Determine the [X, Y] coordinate at the center of the cell enclosing the given text.  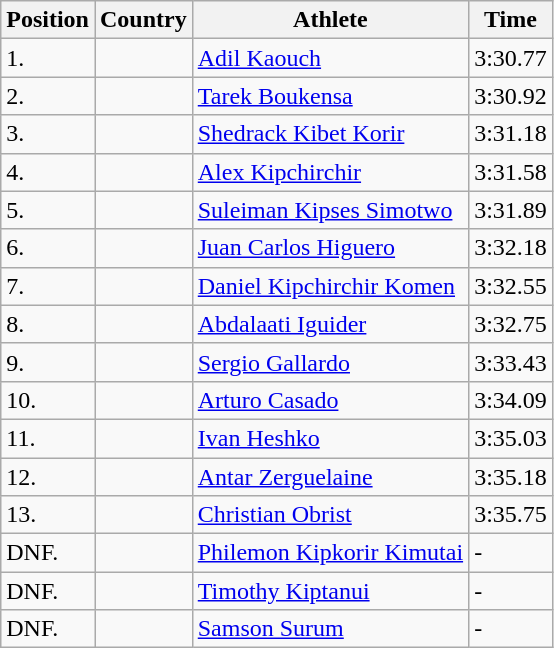
Position [48, 20]
4. [48, 172]
13. [48, 515]
3. [48, 134]
9. [48, 362]
10. [48, 400]
3:34.09 [511, 400]
3:35.18 [511, 477]
Samson Surum [330, 629]
3:32.55 [511, 286]
8. [48, 324]
2. [48, 96]
Suleiman Kipses Simotwo [330, 210]
Alex Kipchirchir [330, 172]
5. [48, 210]
3:33.43 [511, 362]
3:35.75 [511, 515]
7. [48, 286]
Sergio Gallardo [330, 362]
3:31.18 [511, 134]
Shedrack Kibet Korir [330, 134]
6. [48, 248]
Adil Kaouch [330, 58]
Arturo Casado [330, 400]
3:31.58 [511, 172]
3:31.89 [511, 210]
Ivan Heshko [330, 438]
Tarek Boukensa [330, 96]
12. [48, 477]
3:30.77 [511, 58]
1. [48, 58]
11. [48, 438]
Christian Obrist [330, 515]
Antar Zerguelaine [330, 477]
Abdalaati Iguider [330, 324]
Athlete [330, 20]
Philemon Kipkorir Kimutai [330, 553]
Timothy Kiptanui [330, 591]
3:32.18 [511, 248]
3:30.92 [511, 96]
Country [143, 20]
Juan Carlos Higuero [330, 248]
3:35.03 [511, 438]
Daniel Kipchirchir Komen [330, 286]
Time [511, 20]
3:32.75 [511, 324]
